Scan for the cell matching the given text and deliver its [X, Y] coordinate at center. 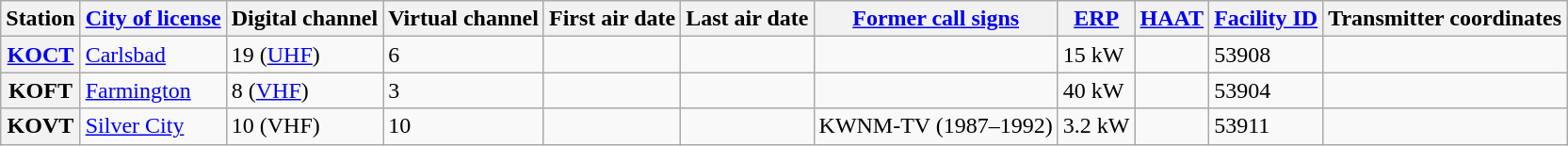
40 kW [1096, 90]
ERP [1096, 19]
Facility ID [1266, 19]
Transmitter coordinates [1445, 19]
3.2 kW [1096, 126]
HAAT [1172, 19]
53908 [1266, 55]
Virtual channel [463, 19]
Station [40, 19]
Carlsbad [153, 55]
KWNM-TV (1987–1992) [936, 126]
19 (UHF) [304, 55]
6 [463, 55]
Last air date [748, 19]
First air date [612, 19]
KOVT [40, 126]
8 (VHF) [304, 90]
3 [463, 90]
Digital channel [304, 19]
10 [463, 126]
KOCT [40, 55]
Silver City [153, 126]
City of license [153, 19]
53904 [1266, 90]
Former call signs [936, 19]
Farmington [153, 90]
53911 [1266, 126]
15 kW [1096, 55]
10 (VHF) [304, 126]
KOFT [40, 90]
